Extract the (x, y) coordinate from the center of the cell holding the provided text.  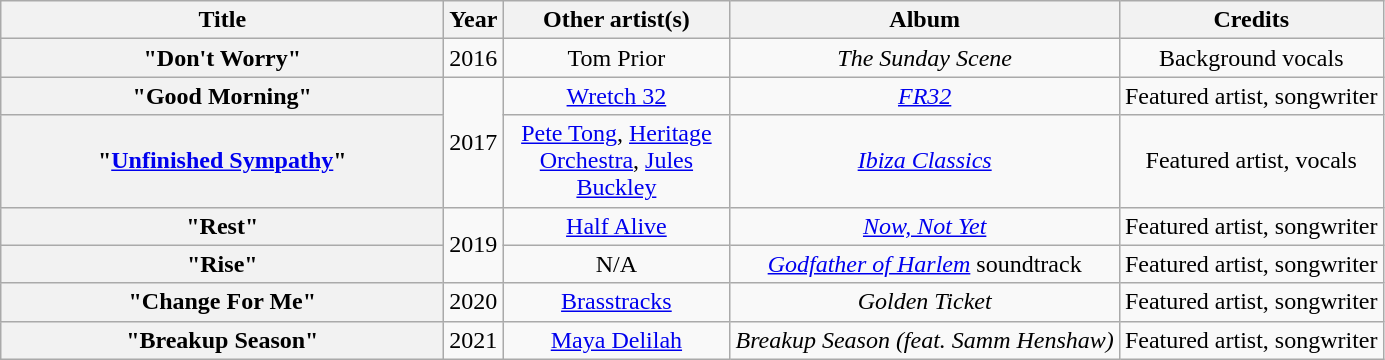
"Change For Me" (222, 302)
Wretch 32 (616, 96)
Album (924, 20)
"Unfinished Sympathy" (222, 161)
Year (474, 20)
"Rest" (222, 226)
N/A (616, 264)
"Breakup Season" (222, 340)
Pete Tong, Heritage Orchestra, Jules Buckley (616, 161)
2016 (474, 58)
Godfather of Harlem soundtrack (924, 264)
Half Alive (616, 226)
Credits (1251, 20)
Brasstracks (616, 302)
Title (222, 20)
2021 (474, 340)
Golden Ticket (924, 302)
Other artist(s) (616, 20)
2019 (474, 245)
Tom Prior (616, 58)
Maya Delilah (616, 340)
2017 (474, 142)
Now, Not Yet (924, 226)
Ibiza Classics (924, 161)
"Good Morning" (222, 96)
Background vocals (1251, 58)
The Sunday Scene (924, 58)
"Rise" (222, 264)
2020 (474, 302)
"Don't Worry" (222, 58)
FR32 (924, 96)
Featured artist, vocals (1251, 161)
Breakup Season (feat. Samm Henshaw) (924, 340)
